For the text-containing cell, return its midpoint in [X, Y] coordinate format. 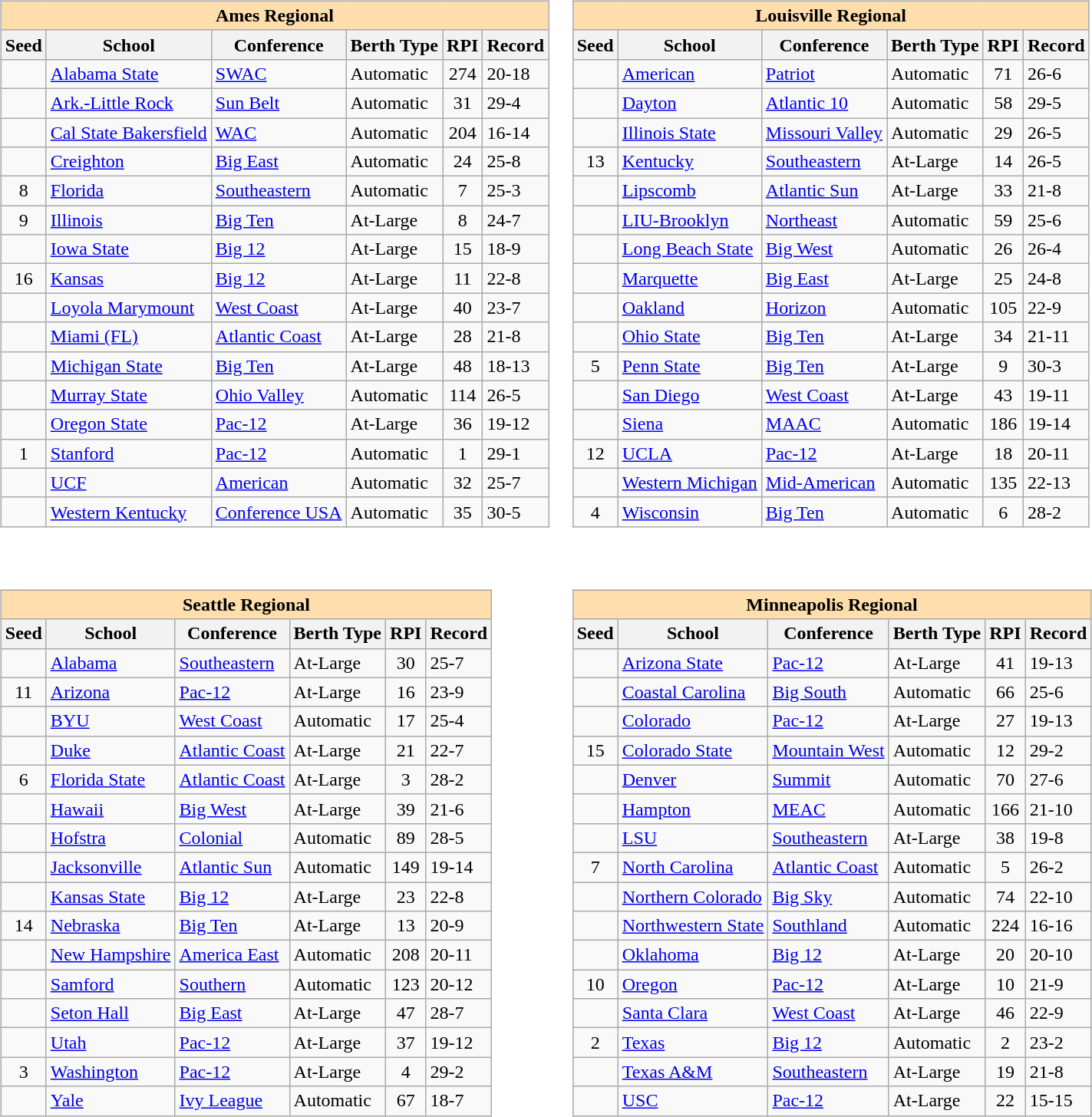
19 [1005, 1072]
Texas A&M [693, 1072]
19-8 [1058, 838]
23 [406, 897]
Northeast [824, 220]
21 [406, 750]
38 [1005, 838]
19-11 [1056, 395]
Oregon State [129, 424]
18-9 [516, 249]
UCF [129, 483]
North Carolina [693, 867]
26-2 [1058, 867]
34 [1003, 337]
30-5 [516, 512]
149 [406, 867]
89 [406, 838]
Long Beach State [689, 249]
Lipscomb [689, 191]
Big Sky [829, 897]
Cal State Bakersfield [129, 133]
47 [406, 1013]
Missouri Valley [824, 133]
Western Michigan [689, 483]
Ohio Valley [279, 395]
Denver [693, 779]
29 [1003, 133]
105 [1003, 308]
Conference USA [279, 512]
16-16 [1058, 926]
Illinois [129, 220]
Southland [829, 926]
20-12 [459, 984]
Loyola Marymount [129, 308]
Colonial [232, 838]
15-15 [1058, 1101]
22-7 [459, 750]
Texas [693, 1043]
26 [1003, 249]
67 [406, 1101]
21-11 [1056, 337]
46 [1005, 1013]
Nebraska [111, 926]
186 [1003, 424]
Utah [111, 1043]
48 [463, 366]
Mid-American [824, 483]
UCLA [689, 453]
Seattle Regional [246, 605]
Ohio State [689, 337]
Atlantic 10 [824, 103]
Duke [111, 750]
22-13 [1056, 483]
70 [1005, 779]
39 [406, 809]
Alabama State [129, 74]
Stanford [129, 453]
Kentucky [689, 162]
21-9 [1058, 984]
Florida State [111, 779]
Miami (FL) [129, 337]
Kansas [129, 278]
Louisville Regional [830, 15]
BYU [111, 721]
18-13 [516, 366]
Minneapolis Regional [832, 605]
Dayton [689, 103]
Arizona State [693, 663]
25 [1003, 278]
Illinois State [689, 133]
Jacksonville [111, 867]
30 [406, 663]
24-8 [1056, 278]
31 [463, 103]
24-7 [516, 220]
Western Kentucky [129, 512]
Samford [111, 984]
Horizon [824, 308]
Coastal Carolina [693, 692]
32 [463, 483]
18-7 [459, 1101]
Florida [129, 191]
26-4 [1056, 249]
Hawaii [111, 809]
27 [1005, 721]
43 [1003, 395]
Alabama [111, 663]
27-6 [1058, 779]
35 [463, 512]
Hampton [693, 809]
Seton Hall [111, 1013]
Yale [111, 1101]
17 [406, 721]
WAC [279, 133]
Northwestern State [693, 926]
114 [463, 395]
59 [1003, 220]
20-10 [1058, 955]
Santa Clara [693, 1013]
Michigan State [129, 366]
208 [406, 955]
Siena [689, 424]
29-1 [516, 453]
71 [1003, 74]
224 [1005, 926]
Murray State [129, 395]
Colorado State [693, 750]
20-18 [516, 74]
28-5 [459, 838]
Oakland [689, 308]
Northern Colorado [693, 897]
22-10 [1058, 897]
Marquette [689, 278]
23-9 [459, 692]
Hofstra [111, 838]
Summit [829, 779]
Sun Belt [279, 103]
America East [232, 955]
37 [406, 1043]
36 [463, 424]
274 [463, 74]
Kansas State [111, 897]
166 [1005, 809]
135 [1003, 483]
25-8 [516, 162]
22 [1005, 1101]
26-6 [1056, 74]
Oregon [693, 984]
74 [1005, 897]
San Diego [689, 395]
Colorado [693, 721]
Ivy League [232, 1101]
29-5 [1056, 103]
23-2 [1058, 1043]
Patriot [824, 74]
USC [693, 1101]
Southern [232, 984]
21-10 [1058, 809]
58 [1003, 103]
SWAC [279, 74]
41 [1005, 663]
23-7 [516, 308]
123 [406, 984]
24 [463, 162]
40 [463, 308]
28-7 [459, 1013]
20-9 [459, 926]
21-6 [459, 809]
Arizona [111, 692]
Iowa State [129, 249]
66 [1005, 692]
Ark.-Little Rock [129, 103]
Creighton [129, 162]
25-3 [516, 191]
New Hampshire [111, 955]
Wisconsin [689, 512]
LSU [693, 838]
30-3 [1056, 366]
28 [463, 337]
Oklahoma [693, 955]
33 [1003, 191]
MAAC [824, 424]
Penn State [689, 366]
16-14 [516, 133]
204 [463, 133]
LIU-Brooklyn [689, 220]
18 [1003, 453]
MEAC [829, 809]
20 [1005, 955]
Mountain West [829, 750]
Ames Regional [275, 15]
Big South [829, 692]
25-4 [459, 721]
Washington [111, 1072]
29-4 [516, 103]
